Scan for the cell matching the given text and deliver its [x, y] coordinate at center. 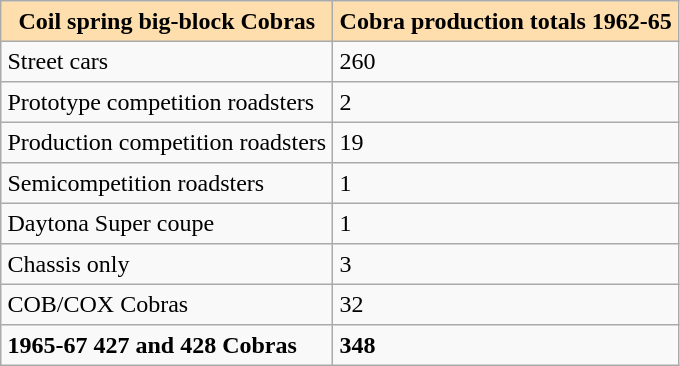
1965-67 427 and 428 Cobras [167, 345]
Prototype competition roadsters [167, 102]
Cobra production totals 1962-65 [506, 21]
COB/COX Cobras [167, 304]
2 [506, 102]
260 [506, 61]
Street cars [167, 61]
Daytona Super coupe [167, 223]
3 [506, 264]
Semicompetition roadsters [167, 183]
Chassis only [167, 264]
348 [506, 345]
Coil spring big-block Cobras [167, 21]
19 [506, 142]
Production competition roadsters [167, 142]
32 [506, 304]
